Identify which cell holds the provided text, then report its (x, y) central coordinate. 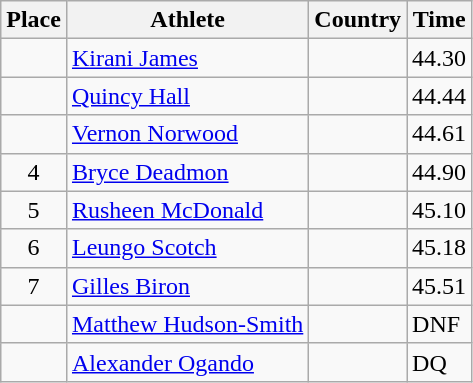
Rusheen McDonald (187, 210)
4 (34, 172)
44.90 (440, 172)
Bryce Deadmon (187, 172)
DNF (440, 324)
7 (34, 286)
Place (34, 20)
45.51 (440, 286)
Kirani James (187, 58)
5 (34, 210)
Matthew Hudson-Smith (187, 324)
Athlete (187, 20)
45.10 (440, 210)
6 (34, 248)
Alexander Ogando (187, 362)
Gilles Biron (187, 286)
44.61 (440, 134)
Vernon Norwood (187, 134)
Time (440, 20)
Leungo Scotch (187, 248)
DQ (440, 362)
Country (358, 20)
45.18 (440, 248)
Quincy Hall (187, 96)
44.30 (440, 58)
44.44 (440, 96)
